Return [X, Y] of the center of cell containing provided text 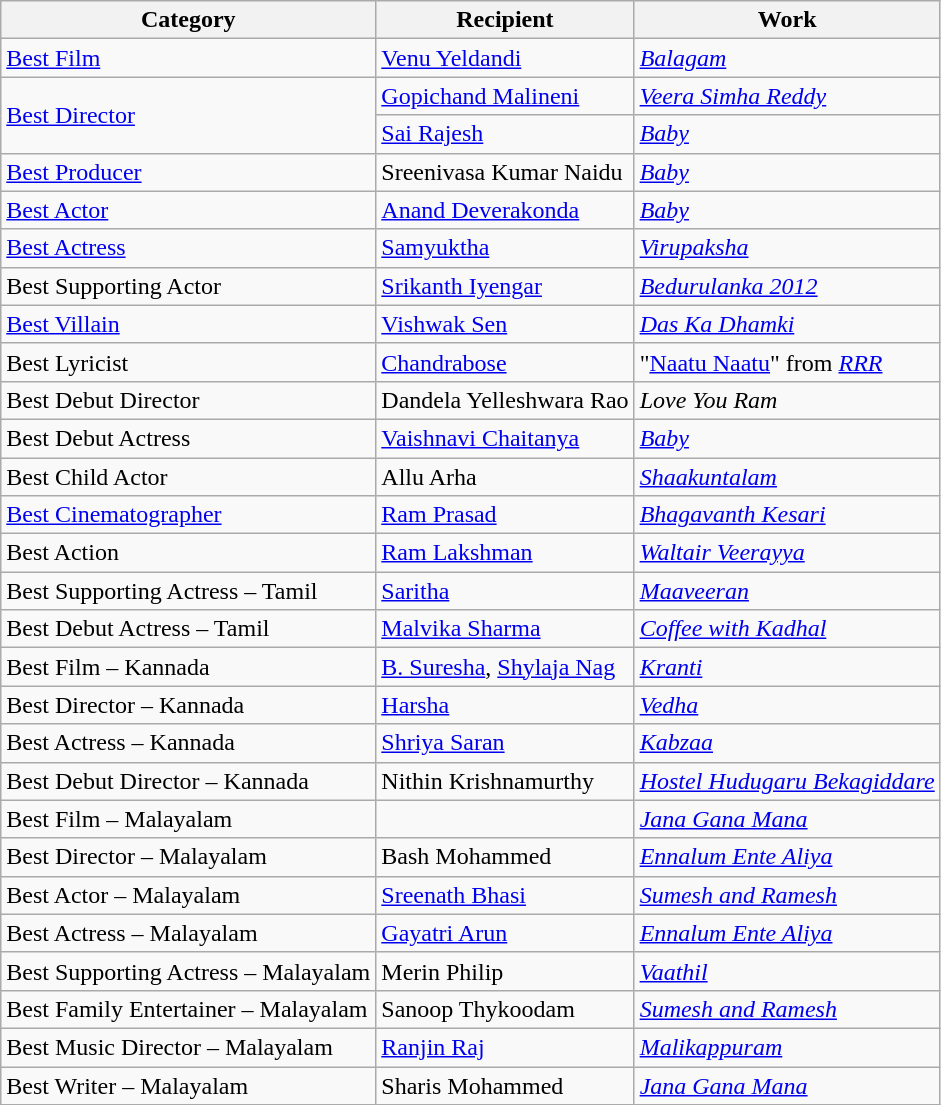
Coffee with Kadhal [787, 629]
Allu Arha [505, 477]
Shaakuntalam [787, 477]
Best Film [188, 58]
Best Director – Kannada [188, 705]
Kranti [787, 667]
Best Debut Actress [188, 438]
Samyuktha [505, 248]
Love You Ram [787, 400]
Kabzaa [787, 743]
Best Film – Malayalam [188, 819]
Sharis Mohammed [505, 1085]
Best Actor [188, 210]
Sreenivasa Kumar Naidu [505, 172]
Srikanth Iyengar [505, 286]
Best Lyricist [188, 362]
Hostel Hudugaru Bekagiddare [787, 781]
Maaveeran [787, 591]
Best Supporting Actress – Malayalam [188, 971]
Best Writer – Malayalam [188, 1085]
Veera Simha Reddy [787, 96]
Best Film – Kannada [188, 667]
Balagam [787, 58]
Malikappuram [787, 1047]
Work [787, 20]
Waltair Veerayya [787, 553]
Best Supporting Actor [188, 286]
Bash Mohammed [505, 857]
Best Debut Director [188, 400]
Best Producer [188, 172]
Best Villain [188, 324]
Gayatri Arun [505, 933]
Sanoop Thykoodam [505, 1009]
Vaishnavi Chaitanya [505, 438]
Best Debut Actress – Tamil [188, 629]
Nithin Krishnamurthy [505, 781]
Saritha [505, 591]
Best Child Actor [188, 477]
Chandrabose [505, 362]
Shriya Saran [505, 743]
Recipient [505, 20]
Bedurulanka 2012 [787, 286]
Ram Lakshman [505, 553]
Merin Philip [505, 971]
Sreenath Bhasi [505, 895]
Vedha [787, 705]
Best Director [188, 115]
Best Actress – Kannada [188, 743]
Malvika Sharma [505, 629]
Best Actress [188, 248]
B. Suresha, Shylaja Nag [505, 667]
Best Action [188, 553]
Venu Yeldandi [505, 58]
Virupaksha [787, 248]
Gopichand Malineni [505, 96]
Sai Rajesh [505, 134]
Ram Prasad [505, 515]
Ranjin Raj [505, 1047]
Best Director – Malayalam [188, 857]
Category [188, 20]
Dandela Yelleshwara Rao [505, 400]
"Naatu Naatu" from RRR [787, 362]
Best Music Director – Malayalam [188, 1047]
Best Supporting Actress – Tamil [188, 591]
Best Actor – Malayalam [188, 895]
Best Family Entertainer – Malayalam [188, 1009]
Vaathil [787, 971]
Best Actress – Malayalam [188, 933]
Harsha [505, 705]
Das Ka Dhamki [787, 324]
Anand Deverakonda [505, 210]
Bhagavanth Kesari [787, 515]
Best Cinematographer [188, 515]
Vishwak Sen [505, 324]
Best Debut Director – Kannada [188, 781]
